Find where the given text appears and provide that cell's center as [x, y] coordinate. 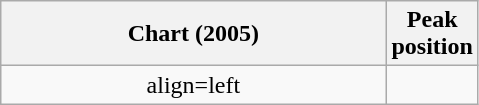
align=left [194, 85]
Peakposition [432, 34]
Chart (2005) [194, 34]
